Return the [x, y] coordinate for the center point of the cell that contains the specified text.  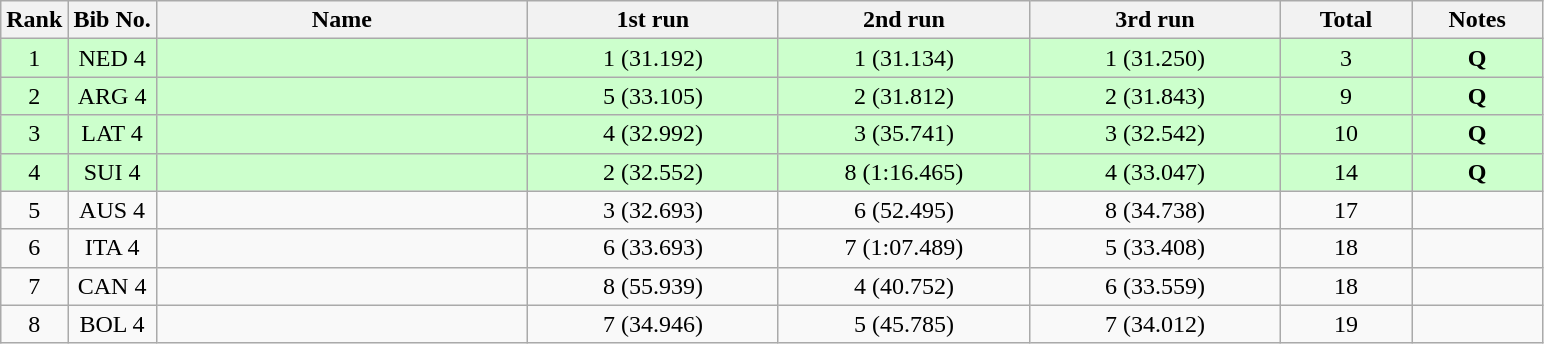
7 [34, 286]
5 (33.408) [1154, 248]
LAT 4 [112, 134]
CAN 4 [112, 286]
1 (31.134) [904, 58]
7 (34.946) [652, 324]
14 [1346, 172]
BOL 4 [112, 324]
3 (32.542) [1154, 134]
ARG 4 [112, 96]
6 (33.559) [1154, 286]
4 (40.752) [904, 286]
NED 4 [112, 58]
Name [342, 20]
5 [34, 210]
Notes [1478, 20]
3 (35.741) [904, 134]
19 [1346, 324]
AUS 4 [112, 210]
2 [34, 96]
Total [1346, 20]
2 (31.812) [904, 96]
3rd run [1154, 20]
4 [34, 172]
5 (45.785) [904, 324]
8 [34, 324]
6 [34, 248]
17 [1346, 210]
SUI 4 [112, 172]
6 (33.693) [652, 248]
4 (33.047) [1154, 172]
6 (52.495) [904, 210]
2 (32.552) [652, 172]
8 (34.738) [1154, 210]
Bib No. [112, 20]
4 (32.992) [652, 134]
3 (32.693) [652, 210]
5 (33.105) [652, 96]
1 (31.250) [1154, 58]
7 (1:07.489) [904, 248]
2nd run [904, 20]
2 (31.843) [1154, 96]
10 [1346, 134]
Rank [34, 20]
1 [34, 58]
7 (34.012) [1154, 324]
ITA 4 [112, 248]
9 [1346, 96]
8 (1:16.465) [904, 172]
1st run [652, 20]
8 (55.939) [652, 286]
1 (31.192) [652, 58]
